Provide the (x, y) coordinate of the cell's center where the given text is located.  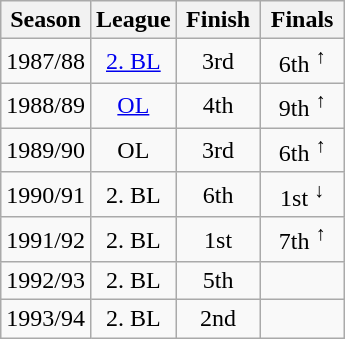
9th ↑ (302, 106)
League (133, 20)
1991/92 (46, 240)
Finals (302, 20)
7th ↑ (302, 240)
1988/89 (46, 106)
1993/94 (46, 319)
1987/88 (46, 62)
1989/90 (46, 150)
Finish (218, 20)
5th (218, 281)
2nd (218, 319)
4th (218, 106)
6th (218, 194)
Season (46, 20)
1st ↓ (302, 194)
1990/91 (46, 194)
1992/93 (46, 281)
1st (218, 240)
